Search for the cell housing the specified text and yield its (x, y) center coordinate. 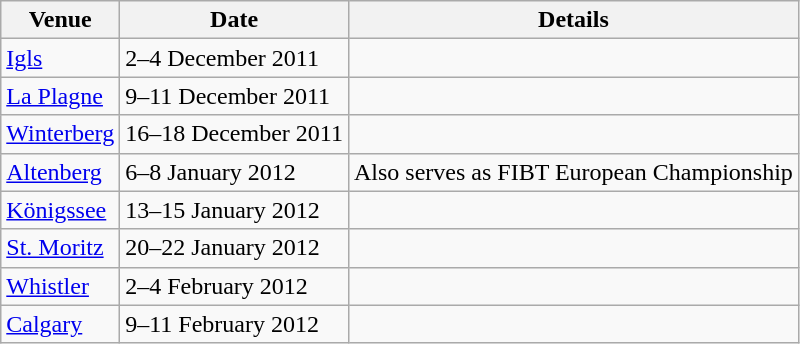
Whistler (60, 286)
13–15 January 2012 (234, 210)
Winterberg (60, 134)
9–11 February 2012 (234, 324)
20–22 January 2012 (234, 248)
La Plagne (60, 96)
2–4 December 2011 (234, 58)
Altenberg (60, 172)
6–8 January 2012 (234, 172)
Königssee (60, 210)
2–4 February 2012 (234, 286)
Igls (60, 58)
Also serves as FIBT European Championship (573, 172)
St. Moritz (60, 248)
Details (573, 20)
16–18 December 2011 (234, 134)
Venue (60, 20)
9–11 December 2011 (234, 96)
Date (234, 20)
Calgary (60, 324)
